Scan for the cell matching the given text and deliver its (x, y) coordinate at center. 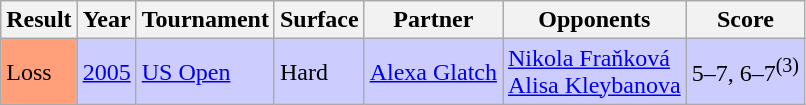
Year (106, 20)
Result (39, 20)
Tournament (205, 20)
Nikola Fraňková Alisa Kleybanova (594, 72)
Partner (433, 20)
Surface (319, 20)
2005 (106, 72)
Opponents (594, 20)
Loss (39, 72)
5–7, 6–7(3) (745, 72)
US Open (205, 72)
Hard (319, 72)
Alexa Glatch (433, 72)
Score (745, 20)
